Find where the given text appears and provide that cell's center as (X, Y) coordinate. 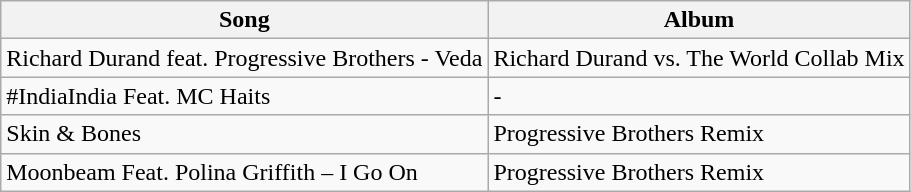
Richard Durand vs. The World Collab Mix (699, 58)
Skin & Bones (244, 134)
Richard Durand feat. Progressive Brothers - Veda (244, 58)
- (699, 96)
Moonbeam Feat. Polina Griffith – I Go On (244, 172)
#IndiaIndia Feat. MC Haits (244, 96)
Album (699, 20)
Song (244, 20)
